Provide the [X, Y] coordinate of the cell's center where the given text is located.  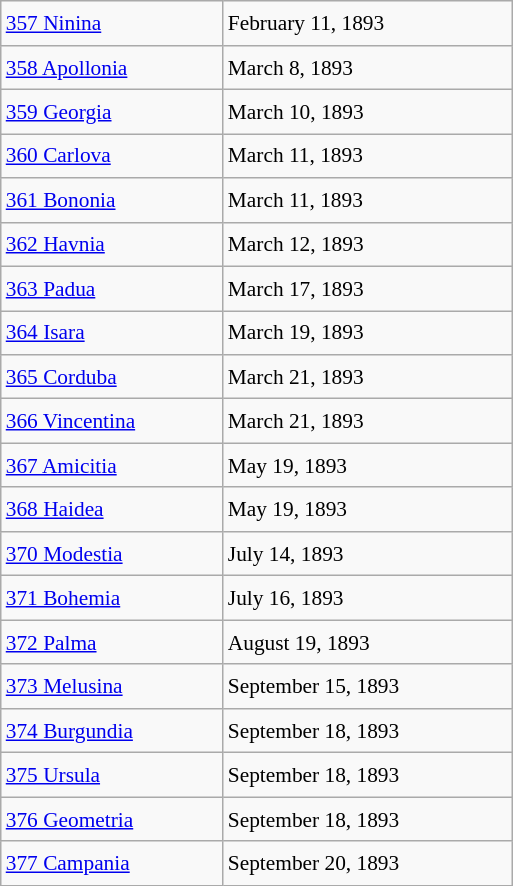
376 Geometria [112, 819]
368 Haidea [112, 509]
363 Padua [112, 288]
374 Burgundia [112, 730]
March 19, 1893 [368, 333]
February 11, 1893 [368, 23]
370 Modestia [112, 554]
373 Melusina [112, 686]
358 Apollonia [112, 67]
August 19, 1893 [368, 642]
September 15, 1893 [368, 686]
359 Georgia [112, 112]
March 17, 1893 [368, 288]
March 10, 1893 [368, 112]
362 Havnia [112, 244]
367 Amicitia [112, 465]
377 Campania [112, 863]
357 Ninina [112, 23]
September 20, 1893 [368, 863]
366 Vincentina [112, 421]
365 Corduba [112, 377]
March 8, 1893 [368, 67]
372 Palma [112, 642]
375 Ursula [112, 775]
371 Bohemia [112, 598]
364 Isara [112, 333]
July 14, 1893 [368, 554]
361 Bononia [112, 200]
March 12, 1893 [368, 244]
July 16, 1893 [368, 598]
360 Carlova [112, 156]
